Find where the given text appears and provide that cell's center as [x, y] coordinate. 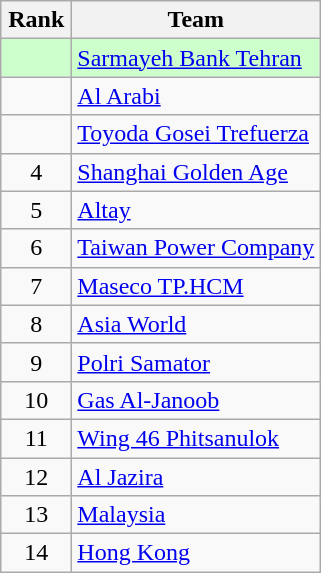
Wing 46 Phitsanulok [196, 438]
6 [36, 248]
Shanghai Golden Age [196, 172]
9 [36, 362]
Al Jazira [196, 477]
12 [36, 477]
8 [36, 324]
11 [36, 438]
Altay [196, 210]
Maseco TP.HCM [196, 286]
Gas Al-Janoob [196, 400]
13 [36, 515]
Rank [36, 20]
Taiwan Power Company [196, 248]
7 [36, 286]
5 [36, 210]
Team [196, 20]
Sarmayeh Bank Tehran [196, 58]
14 [36, 553]
Al Arabi [196, 96]
4 [36, 172]
Malaysia [196, 515]
Asia World [196, 324]
Toyoda Gosei Trefuerza [196, 134]
10 [36, 400]
Hong Kong [196, 553]
Polri Samator [196, 362]
